Capture the cell that displays the provided text and extract its [X, Y] central coordinate. 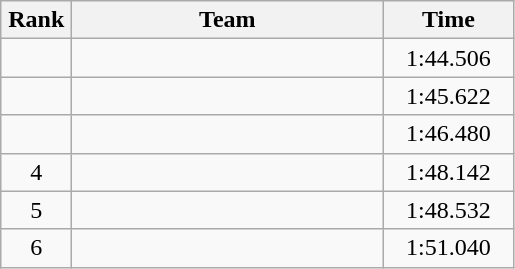
6 [36, 248]
Time [448, 20]
Rank [36, 20]
1:45.622 [448, 96]
5 [36, 210]
1:46.480 [448, 134]
4 [36, 172]
1:48.142 [448, 172]
Team [228, 20]
1:51.040 [448, 248]
1:48.532 [448, 210]
1:44.506 [448, 58]
